Detect which cell encompasses the target text, then output its (x, y) center coordinate. 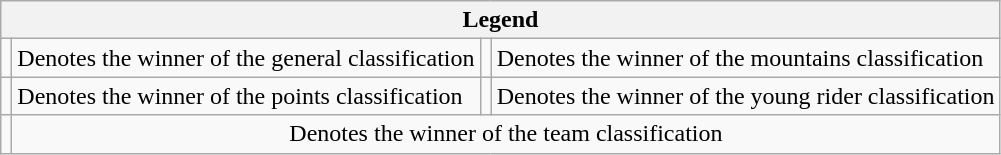
Legend (500, 20)
Denotes the winner of the team classification (506, 134)
Denotes the winner of the general classification (246, 58)
Denotes the winner of the mountains classification (746, 58)
Denotes the winner of the young rider classification (746, 96)
Denotes the winner of the points classification (246, 96)
